Locate the cell with the specified text and output its [x, y] center coordinate. 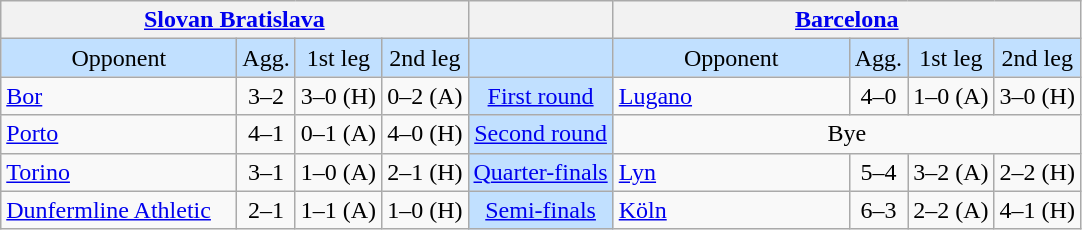
Lyn [731, 172]
0–1 (A) [338, 134]
Dunfermline Athletic [119, 210]
Second round [540, 134]
1–0 (H) [425, 210]
3–1 [266, 172]
Torino [119, 172]
Semi-finals [540, 210]
3–2 [266, 96]
Porto [119, 134]
Lugano [731, 96]
6–3 [878, 210]
4–1 [266, 134]
0–2 (A) [425, 96]
Slovan Bratislava [234, 20]
4–1 (H) [1037, 210]
4–0 (H) [425, 134]
2–2 (A) [951, 210]
1–1 (A) [338, 210]
2–2 (H) [1037, 172]
First round [540, 96]
4–0 [878, 96]
Quarter-finals [540, 172]
3–2 (A) [951, 172]
2–1 (H) [425, 172]
Bye [846, 134]
Barcelona [846, 20]
Bor [119, 96]
5–4 [878, 172]
2–1 [266, 210]
Köln [731, 210]
